Scan for the cell matching the given text and deliver its (X, Y) coordinate at center. 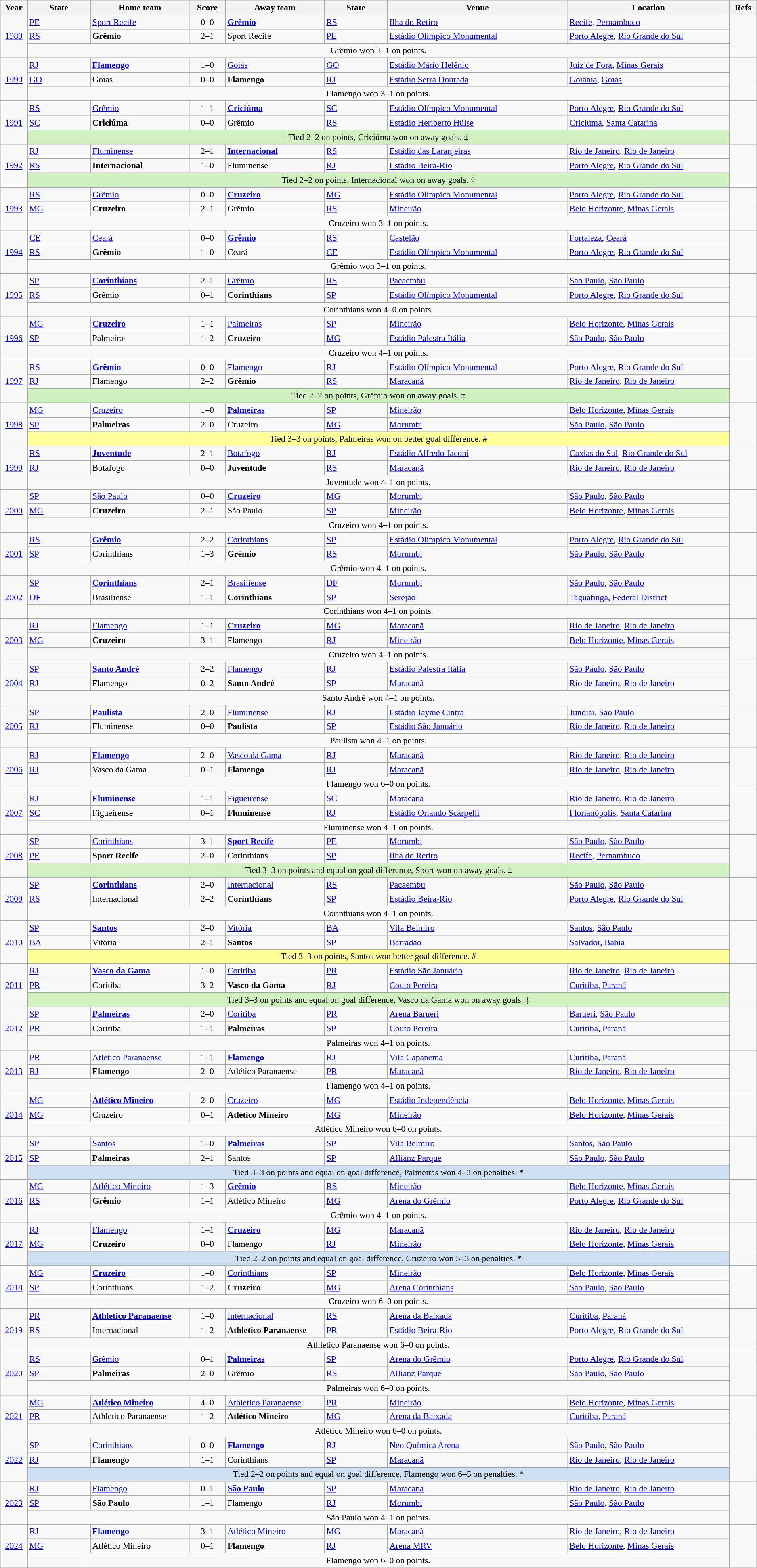
Tied 2–2 on points, Criciúma won on away goals. ‡ (379, 137)
1999 (14, 468)
Flamengo won 4–1 on points. (379, 1086)
2005 (14, 726)
Caxias do Sul, Rio Grande do Sul (648, 454)
2024 (14, 1546)
Taguatinga, Federal District (648, 597)
2012 (14, 1028)
Goiânia, Goiás (648, 80)
Away team (275, 8)
Jundiaí, São Paulo (648, 712)
2006 (14, 770)
Estádio Independência (477, 1101)
1991 (14, 123)
Estádio Serra Dourada (477, 80)
3–2 (208, 986)
2013 (14, 1072)
Tied 2–2 on points, Grêmio won on away goals. ‡ (379, 396)
Flamengo won 3–1 on points. (379, 94)
2011 (14, 986)
1997 (14, 382)
Refs (743, 8)
Fluminense won 4–1 on points. (379, 827)
1998 (14, 425)
Fortaleza, Ceará (648, 238)
1989 (14, 36)
2023 (14, 1503)
Barueri, São Paulo (648, 1014)
Palmeiras won 4–1 on points. (379, 1043)
Home team (140, 8)
Tied 2–2 on points and equal on goal difference, Flamengo won 6–5 on penalties. * (379, 1474)
Estádio Heriberto Hülse (477, 123)
2003 (14, 640)
0–2 (208, 684)
2008 (14, 856)
Barradão (477, 942)
1996 (14, 338)
Tied 3–3 on points and equal on goal difference, Vasco da Gama won on away goals. ‡ (379, 1000)
Tied 3–3 on points and equal on goal difference, Sport won on away goals. ‡ (379, 871)
1993 (14, 209)
2001 (14, 554)
Juiz de Fora, Minas Gerais (648, 65)
Estádio Jayme Cintra (477, 712)
Arena Barueri (477, 1014)
Corinthians won 4–0 on points. (379, 310)
4–0 (208, 1403)
1992 (14, 165)
2019 (14, 1330)
1995 (14, 295)
2021 (14, 1417)
1994 (14, 252)
2017 (14, 1244)
Tied 3–3 on points, Santos won better goal difference. # (379, 957)
Tied 2–2 on points and equal on goal difference, Cruzeiro won 5–3 on penalties. * (379, 1259)
Location (648, 8)
Cruzeiro won 6–0 on points. (379, 1302)
Palmeiras won 6–0 on points. (379, 1388)
Paulista won 4–1 on points. (379, 741)
2020 (14, 1374)
Estádio Mário Helênio (477, 65)
Venue (477, 8)
Athletico Paranaense won 6–0 on points. (379, 1345)
Tied 2–2 on points, Internacional won on away goals. ‡ (379, 180)
2004 (14, 684)
Estádio das Laranjeiras (477, 151)
2015 (14, 1158)
2018 (14, 1287)
Cruzeiro won 3–1 on points. (379, 224)
Vila Capanema (477, 1057)
Estádio Alfredo Jaconi (477, 454)
2000 (14, 511)
Year (14, 8)
1990 (14, 80)
São Paulo won 4–1 on points. (379, 1518)
Salvador, Bahia (648, 942)
Florianópolis, Santa Catarina (648, 813)
Arena Corinthians (477, 1287)
Estádio Orlando Scarpelli (477, 813)
2002 (14, 597)
Castelão (477, 238)
2010 (14, 942)
Criciúma, Santa Catarina (648, 123)
Tied 3–3 on points and equal on goal difference, Palmeiras won 4–3 on penalties. * (379, 1172)
Arena MRV (477, 1546)
2009 (14, 899)
Score (208, 8)
Santo André won 4–1 on points. (379, 698)
2014 (14, 1115)
Neo Química Arena (477, 1446)
2007 (14, 813)
2016 (14, 1201)
Juventude won 4–1 on points. (379, 482)
Tied 3–3 on points, Palmeiras won on better goal difference. # (379, 439)
2022 (14, 1460)
Serejão (477, 597)
